Output the (X, Y) coordinate of the center of the cell containing the given text.  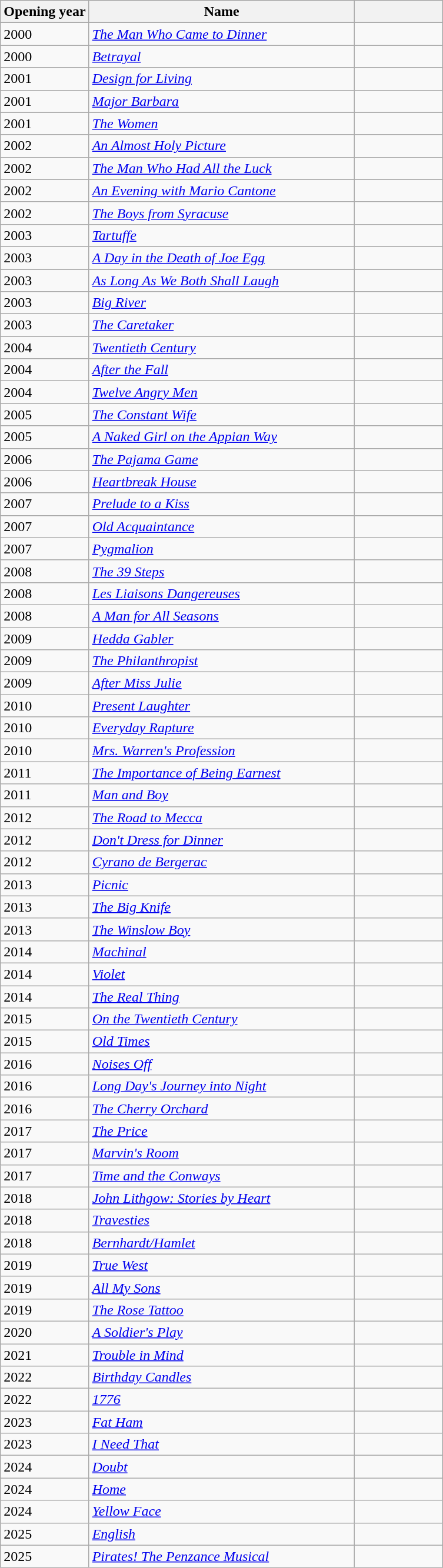
2021 (45, 1355)
Travesties (221, 1220)
Everyday Rapture (221, 728)
The Caretaker (221, 325)
Heartbreak House (221, 482)
Old Acquaintance (221, 526)
Yellow Face (221, 1512)
A Soldier's Play (221, 1332)
Tartuffe (221, 235)
The Pajama Game (221, 459)
The Man Who Had All the Luck (221, 168)
The Price (221, 1131)
Twelve Angry Men (221, 392)
English (221, 1534)
The Winslow Boy (221, 929)
Pygmalion (221, 549)
Twentieth Century (221, 348)
The Rose Tattoo (221, 1310)
On the Twentieth Century (221, 1019)
Name (221, 12)
All My Sons (221, 1287)
An Evening with Mario Cantone (221, 191)
Noises Off (221, 1064)
Mrs. Warren's Profession (221, 750)
A Day in the Death of Joe Egg (221, 258)
Bernhardt/Hamlet (221, 1243)
Prelude to a Kiss (221, 504)
Major Barbara (221, 101)
Long Day's Journey into Night (221, 1086)
The Road to Mecca (221, 818)
Design for Living (221, 79)
Hedda Gabler (221, 638)
Opening year (45, 12)
The Man Who Came to Dinner (221, 34)
Violet (221, 974)
The Boys from Syracuse (221, 213)
The Real Thing (221, 997)
Home (221, 1489)
Cyrano de Bergerac (221, 862)
An Almost Holy Picture (221, 146)
True West (221, 1265)
The Cherry Orchard (221, 1109)
Big River (221, 303)
Birthday Candles (221, 1377)
After Miss Julie (221, 683)
2020 (45, 1332)
Don't Dress for Dinner (221, 840)
Machinal (221, 952)
The Constant Wife (221, 415)
The Big Knife (221, 907)
I Need That (221, 1444)
Man and Boy (221, 795)
John Lithgow: Stories by Heart (221, 1198)
Picnic (221, 885)
The Philanthropist (221, 661)
After the Fall (221, 370)
The 39 Steps (221, 571)
Betrayal (221, 56)
Trouble in Mind (221, 1355)
The Importance of Being Earnest (221, 773)
Old Times (221, 1042)
Pirates! The Penzance Musical (221, 1556)
1776 (221, 1400)
Doubt (221, 1467)
Present Laughter (221, 706)
Marvin's Room (221, 1153)
A Naked Girl on the Appian Way (221, 437)
As Long As We Both Shall Laugh (221, 281)
The Women (221, 124)
Time and the Conways (221, 1176)
Fat Ham (221, 1422)
A Man for All Seasons (221, 616)
Les Liaisons Dangereuses (221, 593)
